From the cell containing the given text, extract its center point as (x, y) coordinate. 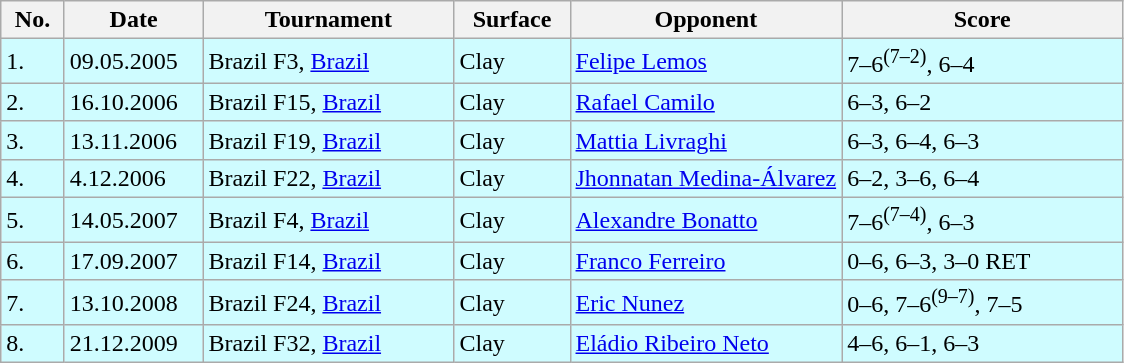
7–6(7–4), 6–3 (982, 220)
14.05.2007 (134, 220)
7–6(7–2), 6–4 (982, 62)
Jhonnatan Medina-Álvarez (706, 178)
16.10.2006 (134, 102)
0–6, 6–3, 3–0 RET (982, 261)
6–3, 6–4, 6–3 (982, 140)
5. (33, 220)
Alexandre Bonatto (706, 220)
13.11.2006 (134, 140)
Brazil F4, Brazil (328, 220)
Brazil F22, Brazil (328, 178)
Brazil F32, Brazil (328, 344)
Brazil F14, Brazil (328, 261)
3. (33, 140)
Eric Nunez (706, 302)
4. (33, 178)
Surface (512, 20)
Franco Ferreiro (706, 261)
1. (33, 62)
09.05.2005 (134, 62)
0–6, 7–6(9–7), 7–5 (982, 302)
Opponent (706, 20)
Brazil F24, Brazil (328, 302)
Mattia Livraghi (706, 140)
Brazil F19, Brazil (328, 140)
8. (33, 344)
Felipe Lemos (706, 62)
Tournament (328, 20)
Brazil F3, Brazil (328, 62)
Brazil F15, Brazil (328, 102)
Rafael Camilo (706, 102)
17.09.2007 (134, 261)
13.10.2008 (134, 302)
Date (134, 20)
7. (33, 302)
Eládio Ribeiro Neto (706, 344)
2. (33, 102)
6. (33, 261)
6–3, 6–2 (982, 102)
21.12.2009 (134, 344)
No. (33, 20)
4.12.2006 (134, 178)
Score (982, 20)
6–2, 3–6, 6–4 (982, 178)
4–6, 6–1, 6–3 (982, 344)
